From the cell containing the given text, extract its center point as [X, Y] coordinate. 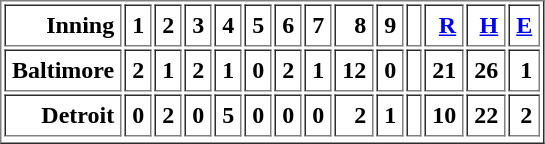
E [524, 25]
21 [444, 71]
22 [486, 115]
4 [228, 25]
H [486, 25]
8 [354, 25]
Inning [62, 25]
Detroit [62, 115]
R [444, 25]
6 [288, 25]
10 [444, 115]
12 [354, 71]
3 [198, 25]
Baltimore [62, 71]
9 [390, 25]
7 [318, 25]
26 [486, 71]
